Search for the cell housing the specified text and yield its [x, y] center coordinate. 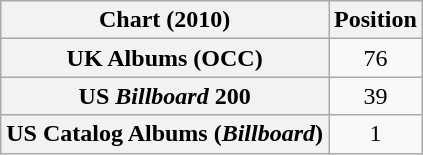
UK Albums (OCC) [165, 58]
Position [376, 20]
76 [376, 58]
US Catalog Albums (Billboard) [165, 134]
Chart (2010) [165, 20]
US Billboard 200 [165, 96]
1 [376, 134]
39 [376, 96]
